Search for the cell housing the specified text and yield its [x, y] center coordinate. 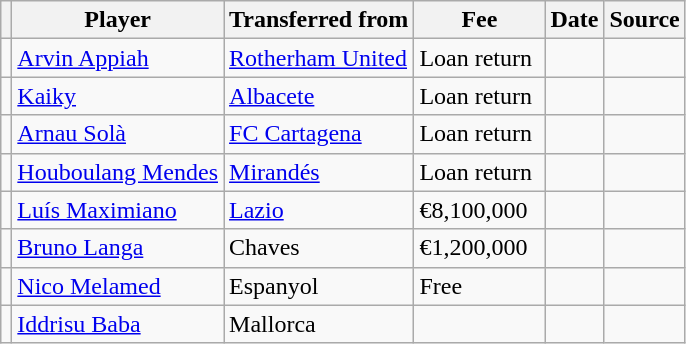
Lazio [319, 210]
Date [574, 20]
Mirandés [319, 172]
Chaves [319, 248]
Iddrisu Baba [118, 324]
Luís Maximiano [118, 210]
Bruno Langa [118, 248]
Nico Melamed [118, 286]
Free [480, 286]
Albacete [319, 96]
Espanyol [319, 286]
Fee [480, 20]
FC Cartagena [319, 134]
Arnau Solà [118, 134]
Mallorca [319, 324]
Source [644, 20]
Houboulang Mendes [118, 172]
Transferred from [319, 20]
€1,200,000 [480, 248]
Kaiky [118, 96]
Player [118, 20]
Arvin Appiah [118, 58]
€8,100,000 [480, 210]
Rotherham United [319, 58]
